Identify which cell holds the provided text, then report its (X, Y) central coordinate. 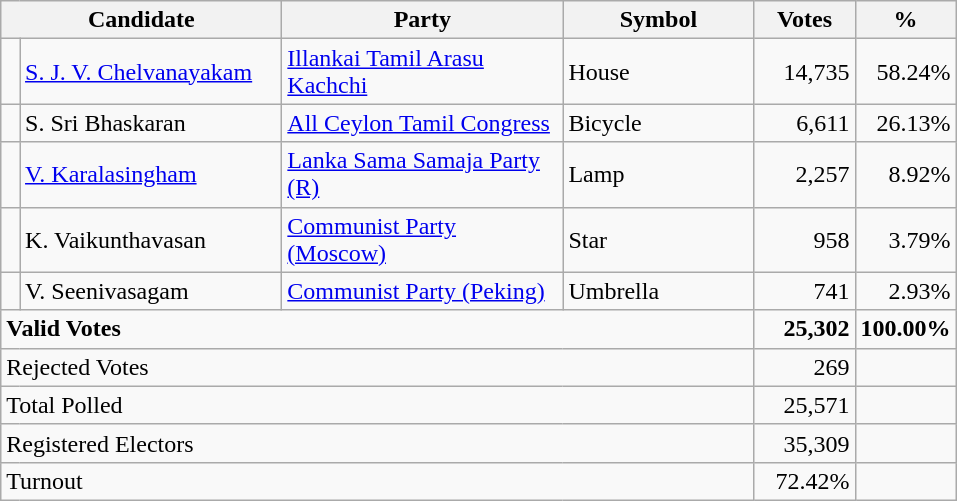
House (658, 72)
Lamp (658, 174)
Valid Votes (378, 329)
S. J. V. Chelvanayakam (151, 72)
269 (804, 367)
Star (658, 240)
100.00% (906, 329)
8.92% (906, 174)
2.93% (906, 291)
V. Seenivasagam (151, 291)
Lanka Sama Samaja Party (R) (422, 174)
26.13% (906, 123)
S. Sri Bhaskaran (151, 123)
Symbol (658, 20)
25,302 (804, 329)
Registered Electors (378, 443)
58.24% (906, 72)
Bicycle (658, 123)
V. Karalasingham (151, 174)
2,257 (804, 174)
741 (804, 291)
Umbrella (658, 291)
14,735 (804, 72)
Rejected Votes (378, 367)
958 (804, 240)
Party (422, 20)
% (906, 20)
All Ceylon Tamil Congress (422, 123)
3.79% (906, 240)
Communist Party (Moscow) (422, 240)
Votes (804, 20)
25,571 (804, 405)
Candidate (142, 20)
K. Vaikunthavasan (151, 240)
6,611 (804, 123)
Turnout (378, 481)
Total Polled (378, 405)
72.42% (804, 481)
Illankai Tamil Arasu Kachchi (422, 72)
Communist Party (Peking) (422, 291)
35,309 (804, 443)
